Extract the (X, Y) coordinate from the center of the cell holding the provided text.  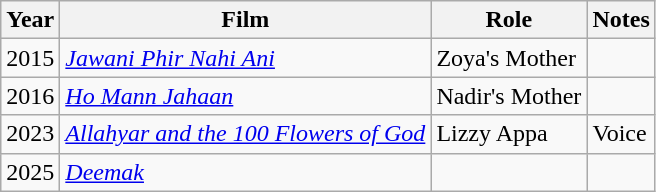
2016 (30, 96)
Role (509, 20)
Zoya's Mother (509, 58)
2023 (30, 134)
Year (30, 20)
Voice (621, 134)
Jawani Phir Nahi Ani (246, 58)
Lizzy Appa (509, 134)
2025 (30, 172)
2015 (30, 58)
Film (246, 20)
Allahyar and the 100 Flowers of God (246, 134)
Notes (621, 20)
Nadir's Mother (509, 96)
Deemak (246, 172)
Ho Mann Jahaan (246, 96)
